Provide the [x, y] coordinate of the cell's center where the given text is located.  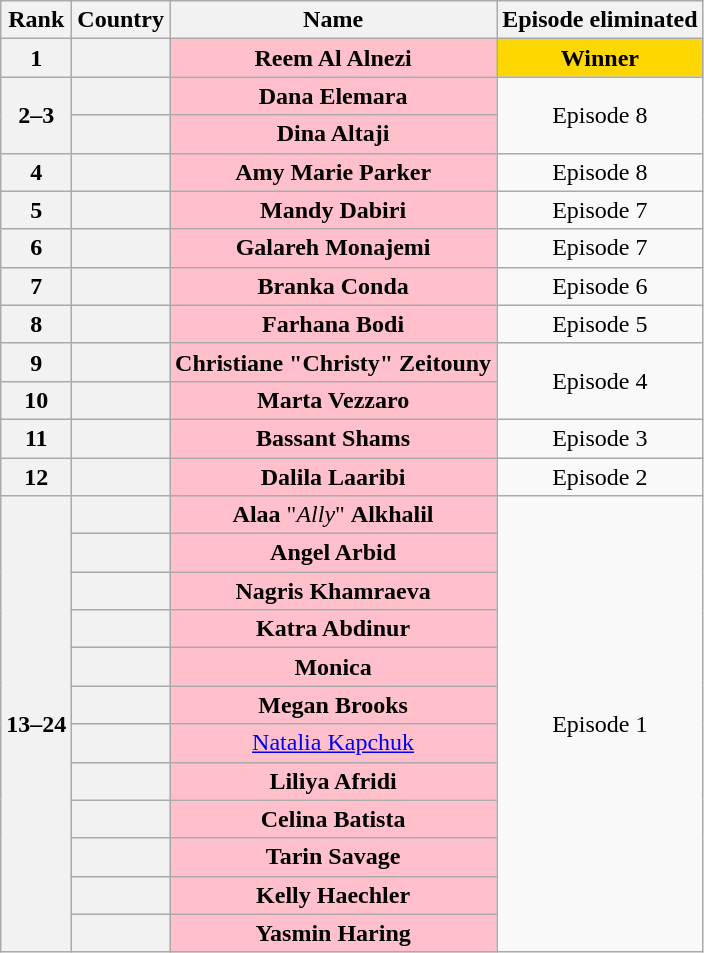
13–24 [36, 724]
Angel Arbid [334, 553]
Name [334, 20]
Katra Abdinur [334, 629]
Episode 2 [600, 477]
Country [121, 20]
Megan Brooks [334, 705]
Dina Altaji [334, 134]
Marta Vezzaro [334, 400]
Rank [36, 20]
6 [36, 248]
Episode 1 [600, 724]
Nagris Khamraeva [334, 591]
Dana Elemara [334, 96]
Episode 3 [600, 438]
12 [36, 477]
Yasmin Haring [334, 933]
4 [36, 172]
Tarin Savage [334, 857]
Kelly Haechler [334, 895]
Galareh Monajemi [334, 248]
Farhana Bodi [334, 324]
Episode 6 [600, 286]
Mandy Dabiri [334, 210]
10 [36, 400]
Christiane "Christy" Zeitouny [334, 362]
7 [36, 286]
Natalia Kapchuk [334, 743]
8 [36, 324]
5 [36, 210]
9 [36, 362]
Celina Batista [334, 819]
11 [36, 438]
Winner [600, 58]
Branka Conda [334, 286]
Bassant Shams [334, 438]
Episode 5 [600, 324]
Liliya Afridi [334, 781]
Monica [334, 667]
Episode eliminated [600, 20]
2–3 [36, 115]
Alaa "Ally" Alkhalil [334, 515]
1 [36, 58]
Dalila Laaribi [334, 477]
Episode 4 [600, 381]
Reem Al Alnezi [334, 58]
Amy Marie Parker [334, 172]
